Pinpoint the cell where the given text exists, returning its [X, Y] midpoint coordinate. 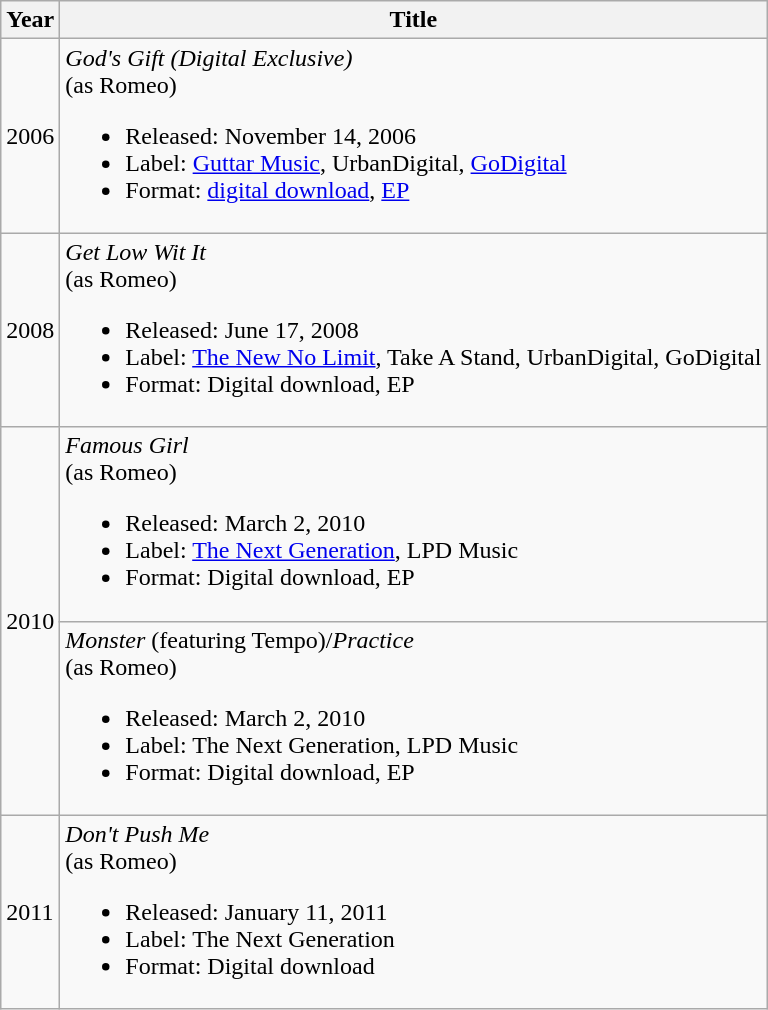
Year [30, 20]
2011 [30, 912]
Get Low Wit It(as Romeo)Released: June 17, 2008Label: The New No Limit, Take A Stand, UrbanDigital, GoDigitalFormat: Digital download, EP [414, 330]
2006 [30, 136]
Don't Push Me(as Romeo)Released: January 11, 2011Label: The Next GenerationFormat: Digital download [414, 912]
Famous Girl(as Romeo)Released: March 2, 2010Label: The Next Generation, LPD MusicFormat: Digital download, EP [414, 524]
2008 [30, 330]
2010 [30, 621]
Title [414, 20]
God's Gift (Digital Exclusive)(as Romeo)Released: November 14, 2006Label: Guttar Music, UrbanDigital, GoDigitalFormat: digital download, EP [414, 136]
Monster (featuring Tempo)/Practice(as Romeo)Released: March 2, 2010Label: The Next Generation, LPD MusicFormat: Digital download, EP [414, 718]
